Extract the (x, y) coordinate from the center of the cell holding the provided text.  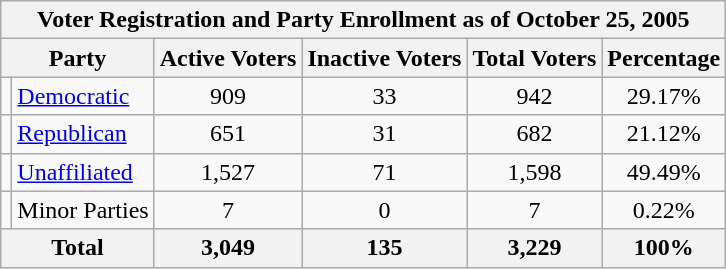
Republican (83, 134)
49.49% (664, 172)
Inactive Voters (384, 58)
31 (384, 134)
Unaffiliated (83, 172)
3,049 (228, 248)
29.17% (664, 96)
1,527 (228, 172)
Minor Parties (83, 210)
651 (228, 134)
Active Voters (228, 58)
Voter Registration and Party Enrollment as of October 25, 2005 (364, 20)
21.12% (664, 134)
682 (534, 134)
3,229 (534, 248)
0 (384, 210)
135 (384, 248)
100% (664, 248)
1,598 (534, 172)
909 (228, 96)
Total (78, 248)
71 (384, 172)
942 (534, 96)
0.22% (664, 210)
33 (384, 96)
Total Voters (534, 58)
Party (78, 58)
Percentage (664, 58)
Democratic (83, 96)
